For the text-containing cell, return its midpoint in [X, Y] coordinate format. 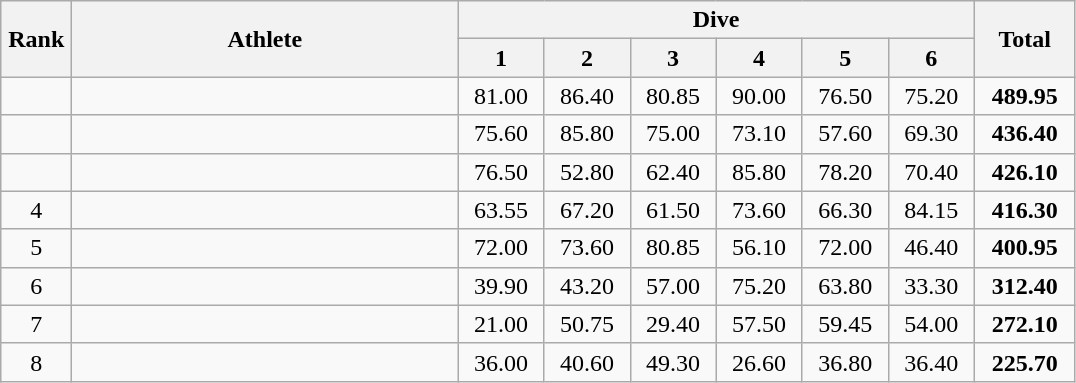
36.00 [501, 362]
21.00 [501, 324]
75.60 [501, 134]
3 [673, 58]
78.20 [845, 172]
Dive [716, 20]
36.80 [845, 362]
63.80 [845, 286]
73.10 [759, 134]
40.60 [587, 362]
52.80 [587, 172]
63.55 [501, 210]
416.30 [1024, 210]
436.40 [1024, 134]
69.30 [931, 134]
29.40 [673, 324]
75.00 [673, 134]
36.40 [931, 362]
400.95 [1024, 248]
Rank [36, 39]
489.95 [1024, 96]
56.10 [759, 248]
59.45 [845, 324]
46.40 [931, 248]
Total [1024, 39]
426.10 [1024, 172]
2 [587, 58]
62.40 [673, 172]
61.50 [673, 210]
1 [501, 58]
26.60 [759, 362]
90.00 [759, 96]
49.30 [673, 362]
39.90 [501, 286]
81.00 [501, 96]
57.60 [845, 134]
43.20 [587, 286]
57.50 [759, 324]
67.20 [587, 210]
7 [36, 324]
86.40 [587, 96]
225.70 [1024, 362]
50.75 [587, 324]
57.00 [673, 286]
312.40 [1024, 286]
84.15 [931, 210]
33.30 [931, 286]
54.00 [931, 324]
8 [36, 362]
70.40 [931, 172]
66.30 [845, 210]
Athlete [265, 39]
272.10 [1024, 324]
